Extract the (x, y) coordinate from the center of the cell holding the provided text.  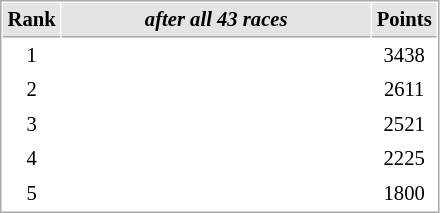
1800 (404, 194)
2521 (404, 124)
1 (32, 56)
3438 (404, 56)
3 (32, 124)
Points (404, 20)
2 (32, 90)
Rank (32, 20)
4 (32, 158)
2225 (404, 158)
2611 (404, 90)
5 (32, 194)
after all 43 races (216, 20)
